For the text-containing cell, return its midpoint in (x, y) coordinate format. 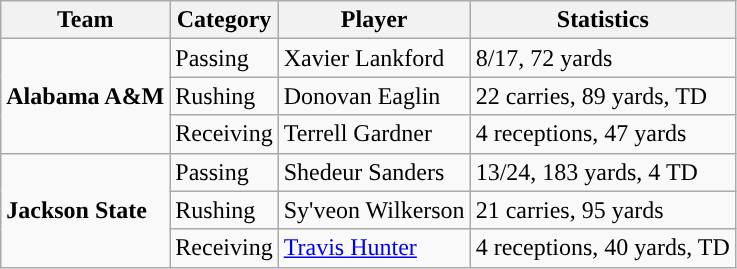
Xavier Lankford (374, 58)
Travis Hunter (374, 248)
Terrell Gardner (374, 134)
21 carries, 95 yards (602, 210)
Team (86, 20)
4 receptions, 47 yards (602, 134)
Jackson State (86, 210)
22 carries, 89 yards, TD (602, 96)
Alabama A&M (86, 96)
4 receptions, 40 yards, TD (602, 248)
Donovan Eaglin (374, 96)
8/17, 72 yards (602, 58)
Sy'veon Wilkerson (374, 210)
Category (224, 20)
13/24, 183 yards, 4 TD (602, 172)
Player (374, 20)
Shedeur Sanders (374, 172)
Statistics (602, 20)
